Locate the cell with the specified text and output its [X, Y] center coordinate. 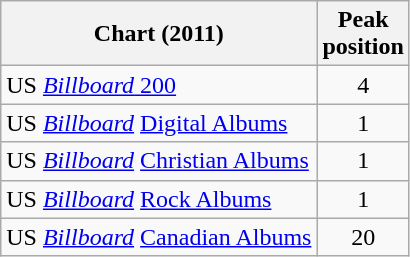
4 [363, 85]
US Billboard Christian Albums [159, 161]
20 [363, 237]
US Billboard Digital Albums [159, 123]
US Billboard Rock Albums [159, 199]
Peakposition [363, 34]
Chart (2011) [159, 34]
US Billboard 200 [159, 85]
US Billboard Canadian Albums [159, 237]
